Scan for the cell matching the given text and deliver its [x, y] coordinate at center. 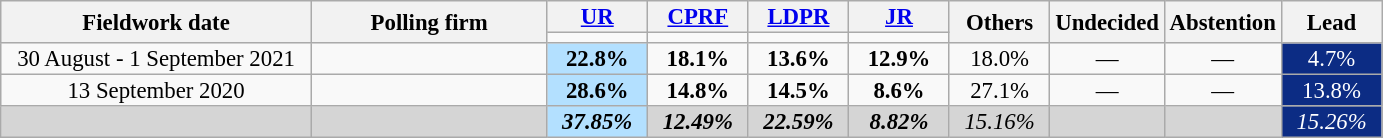
27.1% [1000, 91]
37.85% [598, 122]
CPRF [698, 17]
22.59% [798, 122]
8.6% [900, 91]
13.6% [798, 59]
12.49% [698, 122]
13.8% [1332, 91]
18.1% [698, 59]
4.7% [1332, 59]
Abstention [1222, 22]
UR [598, 17]
22.8% [598, 59]
13 September 2020 [156, 91]
LDPR [798, 17]
15.16% [1000, 122]
12.9% [900, 59]
14.5% [798, 91]
14.8% [698, 91]
Undecided [1107, 22]
JR [900, 17]
15.26% [1332, 122]
Fieldwork date [156, 22]
Polling firm [429, 22]
Lead [1332, 22]
8.82% [900, 122]
30 August - 1 September 2021 [156, 59]
18.0% [1000, 59]
Others [1000, 22]
28.6% [598, 91]
